Return the [x, y] coordinate for the center point of the cell that contains the specified text.  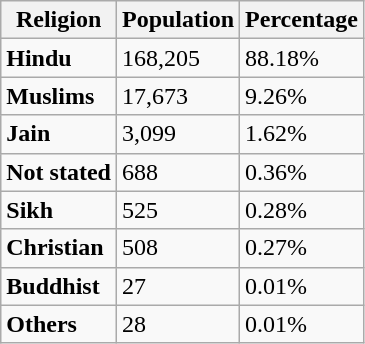
0.36% [302, 172]
17,673 [178, 96]
Hindu [59, 58]
Muslims [59, 96]
688 [178, 172]
0.28% [302, 210]
27 [178, 286]
9.26% [302, 96]
Religion [59, 20]
3,099 [178, 134]
Buddhist [59, 286]
508 [178, 248]
28 [178, 324]
1.62% [302, 134]
Sikh [59, 210]
Christian [59, 248]
0.27% [302, 248]
525 [178, 210]
Others [59, 324]
Percentage [302, 20]
Not stated [59, 172]
Population [178, 20]
Jain [59, 134]
88.18% [302, 58]
168,205 [178, 58]
